Scan for the cell matching the given text and deliver its [X, Y] coordinate at center. 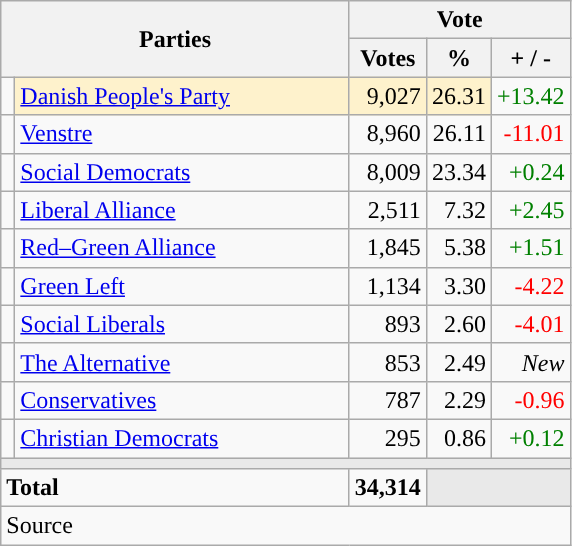
23.34 [458, 172]
-0.96 [530, 400]
893 [388, 324]
Venstre [182, 134]
853 [388, 362]
+1.51 [530, 248]
9,027 [388, 96]
Liberal Alliance [182, 210]
+0.24 [530, 172]
-4.01 [530, 324]
Green Left [182, 286]
295 [388, 438]
Social Liberals [182, 324]
The Alternative [182, 362]
Conservatives [182, 400]
1,845 [388, 248]
Source [286, 526]
7.32 [458, 210]
Vote [460, 20]
+0.12 [530, 438]
+ / - [530, 58]
Danish People's Party [182, 96]
34,314 [388, 488]
Votes [388, 58]
+13.42 [530, 96]
8,009 [388, 172]
Parties [176, 39]
2.49 [458, 362]
1,134 [388, 286]
2,511 [388, 210]
-11.01 [530, 134]
787 [388, 400]
2.29 [458, 400]
-4.22 [530, 286]
New [530, 362]
2.60 [458, 324]
Christian Democrats [182, 438]
3.30 [458, 286]
26.31 [458, 96]
% [458, 58]
Social Democrats [182, 172]
26.11 [458, 134]
Total [176, 488]
0.86 [458, 438]
8,960 [388, 134]
Red–Green Alliance [182, 248]
5.38 [458, 248]
+2.45 [530, 210]
